Provide the (X, Y) coordinate of the cell's center where the given text is located.  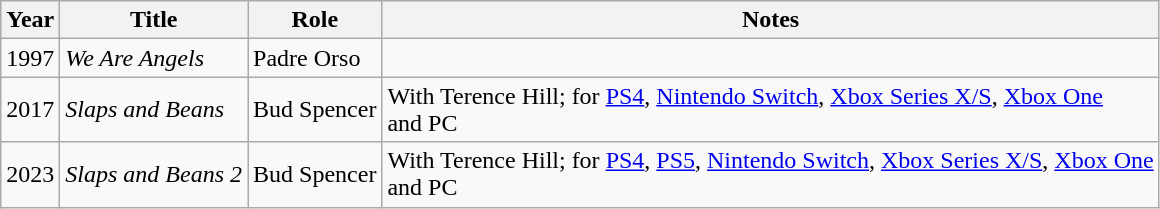
Year (30, 20)
2023 (30, 174)
Title (154, 20)
Notes (770, 20)
With Terence Hill; for PS4, PS5, Nintendo Switch, Xbox Series X/S, Xbox Oneand PC (770, 174)
Slaps and Beans (154, 110)
Slaps and Beans 2 (154, 174)
With Terence Hill; for PS4, Nintendo Switch, Xbox Series X/S, Xbox Oneand PC (770, 110)
2017 (30, 110)
Role (315, 20)
We Are Angels (154, 58)
Padre Orso (315, 58)
1997 (30, 58)
